Extract the [X, Y] coordinate from the center of the cell holding the provided text.  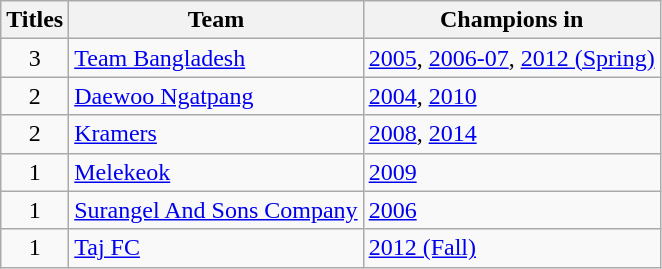
Champions in [512, 20]
Daewoo Ngatpang [216, 96]
2012 (Fall) [512, 248]
Melekeok [216, 172]
Titles [35, 20]
Team [216, 20]
2004, 2010 [512, 96]
2006 [512, 210]
2008, 2014 [512, 134]
2005, 2006-07, 2012 (Spring) [512, 58]
Team Bangladesh [216, 58]
3 [35, 58]
Surangel And Sons Company [216, 210]
2009 [512, 172]
Kramers [216, 134]
Taj FC [216, 248]
